Identify which cell holds the provided text, then report its (X, Y) central coordinate. 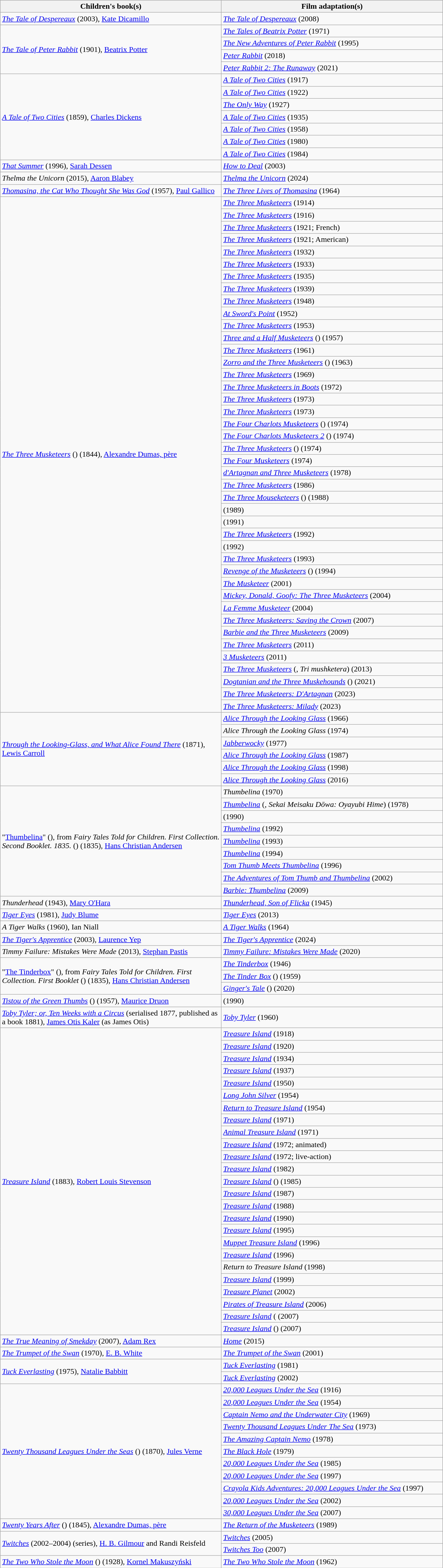
Pirates of Treasure Island (2006) (332, 1304)
Thumbelina (1993) (332, 841)
The Tinderbox (1946) (332, 964)
Treasure Island (1972; live-action) (332, 1157)
Mickey, Donald, Goofy: The Three Musketeers (2004) (332, 596)
Treasure Island () (2007) (332, 1328)
Thomasina, the Cat Who Thought She Was God (1957), Paul Gallico (111, 191)
Tiger Eyes (1981), Judy Blume (111, 915)
Peter Rabbit (2018) (332, 55)
Thelma the Unicorn (2015), Aaron Blabey (111, 178)
La Femme Musketeer (2004) (332, 608)
The Black Hole (1979) (332, 1451)
Tiger Eyes (2013) (332, 915)
At Sword's Point (1952) (332, 313)
The Three Musketeers (1933) (332, 264)
Treasure Island (1987) (332, 1194)
Twenty Years After () (1845), Alexandre Dumas, père (111, 1525)
The Three Musketeers (1992) (332, 534)
The Three Musketeers (1993) (332, 559)
That Summer (1996), Sarah Dessen (111, 166)
Home (2015) (332, 1341)
The Three Musketeers (1914) (332, 203)
Treasure Island (1988) (332, 1206)
The Four Charlots Musketeers () (1974) (332, 424)
Twitches (2002–2004) (series), H. B. Gilmour and Randi Reisfeld (111, 1543)
The Four Musketeers (1974) (332, 461)
A Tale of Two Cities (1984) (332, 154)
The Three Musketeers in Boots (1972) (332, 387)
The Three Musketeers (1939) (332, 289)
Treasure Island (1883), Robert Louis Stevenson (111, 1181)
Treasure Island (1937) (332, 1071)
Alice Through the Looking Glass (1998) (332, 768)
A Tiger Walks (1960), Ian Niall (111, 927)
Thumbelina (1970) (332, 792)
The Three Musketeers (1948) (332, 301)
Tom Thumb Meets Thumbelina (1996) (332, 866)
20,000 Leagues Under the Sea (1997) (332, 1476)
Alice Through the Looking Glass (1974) (332, 730)
Tuck Everlasting (2002) (332, 1378)
"Thumbelina" (), from Fairy Tales Told for Children. First Collection. Second Booklet. 1835. () (1835), Hans Christian Andersen (111, 841)
The Three Musketeers (1935) (332, 276)
Alice Through the Looking Glass (1987) (332, 755)
3 Musketeers (2011) (332, 657)
A Tale of Two Cities (1859), Charles Dickens (111, 117)
Timmy Failure: Mistakes Were Made (2013), Stephan Pastis (111, 952)
Children's book(s) (111, 6)
The Two Who Stole the Moon () (1928), Kornel Makuszyński (111, 1562)
20,000 Leagues Under the Sea (1954) (332, 1402)
The Amazing Captain Nemo (1978) (332, 1439)
Tuck Everlasting (1981) (332, 1365)
A Tale of Two Cities (1935) (332, 117)
The Tinder Box () (1959) (332, 976)
Treasure Island (1971) (332, 1120)
Thelma the Unicorn (2024) (332, 178)
The Three Musketeers (1961) (332, 350)
Treasure Island (1982) (332, 1169)
The Three Musketeers (1921; French) (332, 227)
Three and a Half Musketeers () (1957) (332, 338)
Treasure Island ( (2007) (332, 1316)
The Three Musketeers (1953) (332, 325)
A Tale of Two Cities (1980) (332, 141)
(1991) (332, 522)
Film adaptation(s) (332, 6)
Return to Treasure Island (1998) (332, 1267)
A Tale of Two Cities (1917) (332, 80)
A Tiger Walks (1964) (332, 927)
Tuck Everlasting (1975), Natalie Babbitt (111, 1372)
Thumbelina (, Sekai Meisaku Dōwa: Oyayubi Hime) (1978) (332, 804)
Treasure Island (1972; animated) (332, 1145)
Crayola Kids Adventures: 20,000 Leagues Under the Sea (1997) (332, 1488)
The Tale of Peter Rabbit (1901), Beatrix Potter (111, 49)
"The Tinderbox" (), from Fairy Tales Told for Children. First Collection. First Booklet () (1835), Hans Christian Andersen (111, 976)
Barbie: Thumbelina (2009) (332, 890)
Thumbelina (1992) (332, 829)
Zorro and the Three Musketeers () (1963) (332, 362)
The Three Lives of Thomasina (1964) (332, 191)
Thunderhead, Son of Flicka (1945) (332, 902)
The Trumpet of the Swan (1970), E. B. White (111, 1353)
Treasure Island (1999) (332, 1279)
Barbie and the Three Musketeers (2009) (332, 632)
The Two Who Stole the Moon (1962) (332, 1562)
(1992) (332, 547)
Long John Silver (1954) (332, 1095)
The Three Musketeers () (1974) (332, 448)
The Three Musketeers (1921; American) (332, 240)
The Three Musketeers (1969) (332, 375)
Treasure Island (1950) (332, 1083)
Peter Rabbit 2: The Runaway (2021) (332, 68)
Through the Looking-Glass, and What Alice Found There (1871), Lewis Carroll (111, 749)
The Three Musketeers (1916) (332, 215)
The Three Musketeers (, Tri mushketera) (2013) (332, 669)
The Three Musketeers (1932) (332, 252)
The New Adventures of Peter Rabbit (1995) (332, 43)
Treasure Island (1918) (332, 1034)
d'Artagnan and Three Musketeers (1978) (332, 473)
Ginger's Tale () (2020) (332, 988)
The Three Musketeers () (1844), Alexandre Dumas, père (111, 455)
Treasure Island (1996) (332, 1255)
The Tale of Despereaux (2003), Kate Dicamillo (111, 19)
Animal Treasure Island (1971) (332, 1132)
Treasure Island (1990) (332, 1218)
Tistou of the Green Thumbs () (1957), Maurice Druon (111, 1001)
Captain Nemo and the Underwater City (1969) (332, 1414)
The Three Musketeers: Milady (2023) (332, 706)
Toby Tyler; or, Ten Weeks with a Circus (serialised 1877, published as a book 1881), James Otis Kaler (as James Otis) (111, 1017)
20,000 Leagues Under the Sea (2002) (332, 1500)
30,000 Leagues Under the Sea (2007) (332, 1513)
Treasure Island (1995) (332, 1230)
The Three Musketeers (2011) (332, 645)
Alice Through the Looking Glass (2016) (332, 780)
The Three Musketeers: D'Artagnan (2023) (332, 694)
The Return of the Musketeers (1989) (332, 1525)
How to Deal (2003) (332, 166)
Return to Treasure Island (1954) (332, 1107)
20,000 Leagues Under the Sea (1916) (332, 1390)
Treasure Island () (1985) (332, 1181)
The Trumpet of the Swan (2001) (332, 1353)
Muppet Treasure Island (1996) (332, 1243)
Alice Through the Looking Glass (1966) (332, 718)
Thunderhead (1943), Mary O'Hara (111, 902)
Treasure Planet (2002) (332, 1292)
A Tale of Two Cities (1958) (332, 129)
The Only Way (1927) (332, 104)
Treasure Island (1934) (332, 1058)
20,000 Leagues Under the Sea (1985) (332, 1464)
The Three Musketeers (1986) (332, 485)
Jabberwocky (1977) (332, 743)
(1989) (332, 510)
The Four Charlots Musketeers 2 () (1974) (332, 436)
Twitches Too (2007) (332, 1550)
Twenty Thousand Leagues Under The Sea (1973) (332, 1427)
The Tiger's Apprentice (2024) (332, 939)
Thumbelina (1994) (332, 853)
The Three Musketeers: Saving the Crown (2007) (332, 620)
The Tales of Beatrix Potter (1971) (332, 31)
Revenge of the Musketeers () (1994) (332, 571)
Dogtanian and the Three Muskehounds () (2021) (332, 681)
The True Meaning of Smekday (2007), Adam Rex (111, 1341)
A Tale of Two Cities (1922) (332, 92)
Timmy Failure: Mistakes Were Made (2020) (332, 952)
Twitches (2005) (332, 1537)
The Adventures of Tom Thumb and Thumbelina (2002) (332, 878)
Treasure Island (1920) (332, 1046)
The Musketeer (2001) (332, 583)
The Tale of Despereaux (2008) (332, 19)
Toby Tyler (1960) (332, 1017)
Twenty Thousand Leagues Under the Seas () (1870), Jules Verne (111, 1451)
The Tiger's Apprentice (2003), Laurence Yep (111, 939)
The Three Mouseketeers () (1988) (332, 497)
